Pinpoint the cell where the given text exists, returning its [x, y] midpoint coordinate. 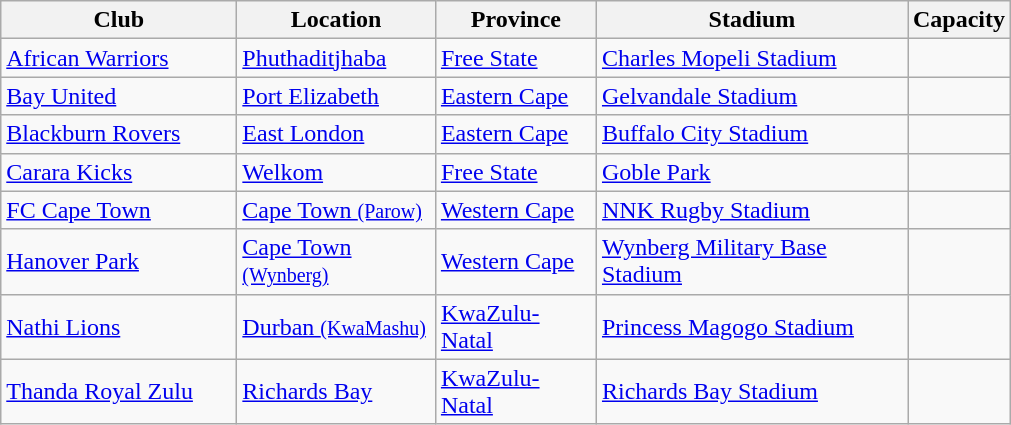
Richards Bay Stadium [752, 392]
Phuthaditjhaba [336, 58]
Nathi Lions [119, 326]
FC Cape Town [119, 210]
Blackburn Rovers [119, 134]
Wynberg Military Base Stadium [752, 262]
Goble Park [752, 172]
Province [516, 20]
Stadium [752, 20]
Cape Town (Wynberg) [336, 262]
East London [336, 134]
Gelvandale Stadium [752, 96]
Port Elizabeth [336, 96]
Welkom [336, 172]
NNK Rugby Stadium [752, 210]
Capacity [960, 20]
Bay United [119, 96]
Carara Kicks [119, 172]
Buffalo City Stadium [752, 134]
African Warriors [119, 58]
Richards Bay [336, 392]
Location [336, 20]
Hanover Park [119, 262]
Thanda Royal Zulu [119, 392]
Charles Mopeli Stadium [752, 58]
Cape Town (Parow) [336, 210]
Princess Magogo Stadium [752, 326]
Durban (KwaMashu) [336, 326]
Club [119, 20]
